Return the (x, y) coordinate for the center point of the cell that contains the specified text.  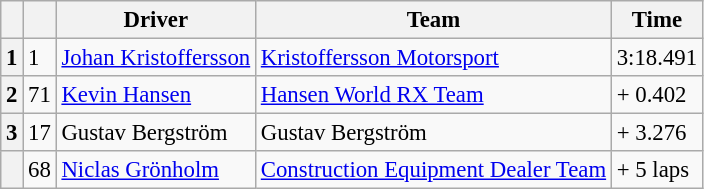
17 (40, 133)
Construction Equipment Dealer Team (433, 170)
+ 3.276 (656, 133)
Time (656, 20)
Kevin Hansen (156, 95)
Niclas Grönholm (156, 170)
68 (40, 170)
2 (12, 95)
+ 5 laps (656, 170)
Team (433, 20)
+ 0.402 (656, 95)
Kristoffersson Motorsport (433, 58)
71 (40, 95)
3:18.491 (656, 58)
Driver (156, 20)
Hansen World RX Team (433, 95)
Johan Kristoffersson (156, 58)
3 (12, 133)
